Locate the cell with the specified text and output its [X, Y] center coordinate. 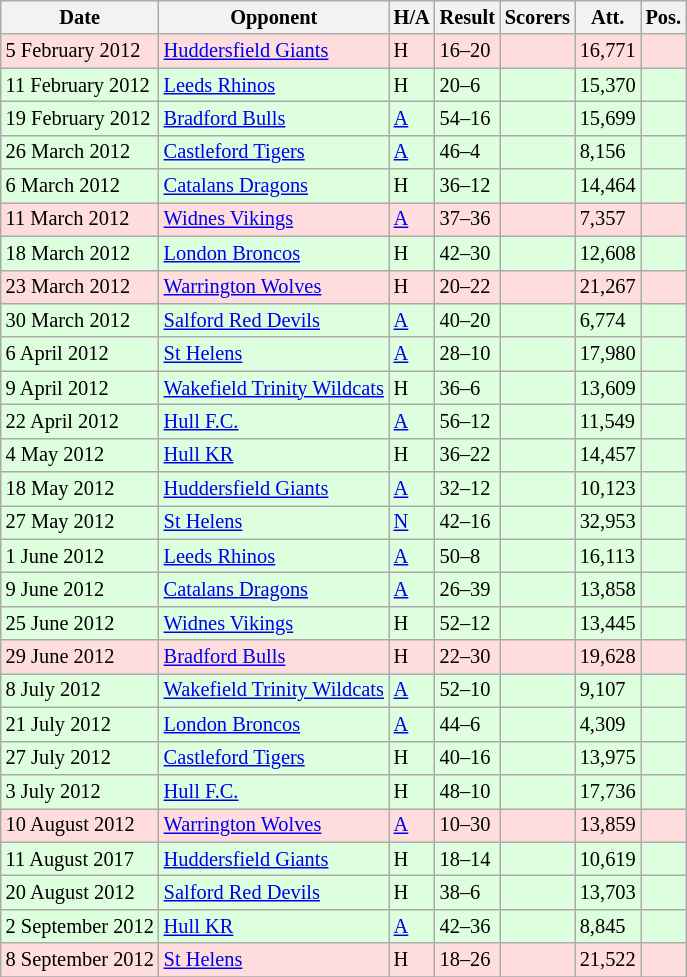
40–20 [468, 320]
8 July 2012 [80, 690]
Opponent [274, 17]
11 August 2017 [80, 859]
27 May 2012 [80, 522]
4 May 2012 [80, 455]
36–22 [468, 455]
18 May 2012 [80, 489]
13,859 [608, 825]
14,457 [608, 455]
8 September 2012 [80, 960]
28–10 [468, 354]
10,619 [608, 859]
Date [80, 17]
21,522 [608, 960]
8,845 [608, 926]
22 April 2012 [80, 421]
6,774 [608, 320]
42–16 [468, 522]
Pos. [664, 17]
10 August 2012 [80, 825]
N [412, 522]
52–12 [468, 623]
18–26 [468, 960]
9 April 2012 [80, 388]
10–30 [468, 825]
13,609 [608, 388]
44–6 [468, 724]
11 February 2012 [80, 85]
6 April 2012 [80, 354]
11,549 [608, 421]
36–12 [468, 186]
16,771 [608, 51]
18–14 [468, 859]
42–36 [468, 926]
25 June 2012 [80, 623]
40–16 [468, 758]
9,107 [608, 690]
11 March 2012 [80, 219]
8,156 [608, 152]
21,267 [608, 287]
52–10 [468, 690]
26–39 [468, 589]
18 March 2012 [80, 253]
48–10 [468, 791]
Scorers [538, 17]
Result [468, 17]
5 February 2012 [80, 51]
4,309 [608, 724]
1 June 2012 [80, 556]
Att. [608, 17]
30 March 2012 [80, 320]
23 March 2012 [80, 287]
26 March 2012 [80, 152]
13,445 [608, 623]
13,858 [608, 589]
42–30 [468, 253]
15,699 [608, 118]
13,703 [608, 892]
38–6 [468, 892]
32–12 [468, 489]
15,370 [608, 85]
19 February 2012 [80, 118]
H/A [412, 17]
6 March 2012 [80, 186]
20–22 [468, 287]
19,628 [608, 657]
32,953 [608, 522]
7,357 [608, 219]
12,608 [608, 253]
3 July 2012 [80, 791]
27 July 2012 [80, 758]
54–16 [468, 118]
22–30 [468, 657]
36–6 [468, 388]
29 June 2012 [80, 657]
16–20 [468, 51]
37–36 [468, 219]
10,123 [608, 489]
14,464 [608, 186]
56–12 [468, 421]
2 September 2012 [80, 926]
21 July 2012 [80, 724]
9 June 2012 [80, 589]
46–4 [468, 152]
20–6 [468, 85]
20 August 2012 [80, 892]
17,980 [608, 354]
17,736 [608, 791]
50–8 [468, 556]
13,975 [608, 758]
16,113 [608, 556]
